Determine the (X, Y) coordinate at the center of the cell enclosing the given text.  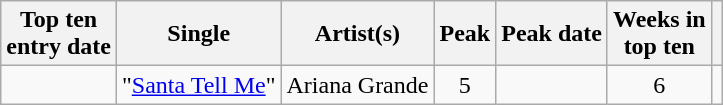
"Santa Tell Me" (198, 85)
Peak (465, 34)
Ariana Grande (358, 85)
Peak date (552, 34)
6 (659, 85)
Top tenentry date (59, 34)
Single (198, 34)
Weeks intop ten (659, 34)
Artist(s) (358, 34)
5 (465, 85)
